Pinpoint the cell where the given text exists, returning its [x, y] midpoint coordinate. 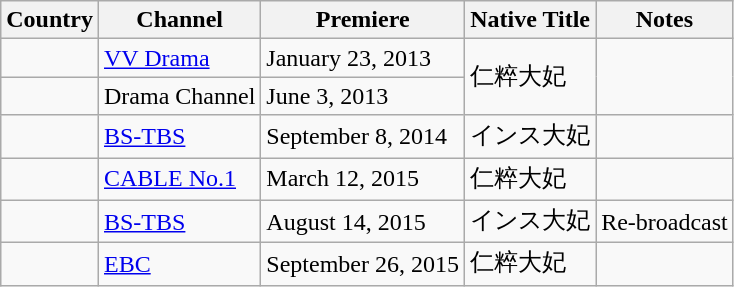
VV Drama [179, 58]
CABLE No.1 [179, 180]
March 12, 2015 [363, 180]
September 26, 2015 [363, 264]
June 3, 2013 [363, 96]
EBC [179, 264]
Notes [665, 20]
Channel [179, 20]
September 8, 2014 [363, 136]
Re-broadcast [665, 222]
Native Title [530, 20]
Country [50, 20]
Premiere [363, 20]
Drama Channel [179, 96]
January 23, 2013 [363, 58]
August 14, 2015 [363, 222]
